From the cell containing the given text, extract its center point as [x, y] coordinate. 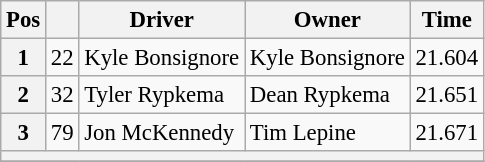
Driver [162, 20]
32 [62, 95]
2 [24, 95]
Tim Lepine [328, 133]
Tyler Rypkema [162, 95]
1 [24, 58]
21.604 [446, 58]
21.671 [446, 133]
3 [24, 133]
Jon McKennedy [162, 133]
22 [62, 58]
Pos [24, 20]
Owner [328, 20]
Dean Rypkema [328, 95]
21.651 [446, 95]
Time [446, 20]
79 [62, 133]
